Return (x, y) of the center of cell containing provided text 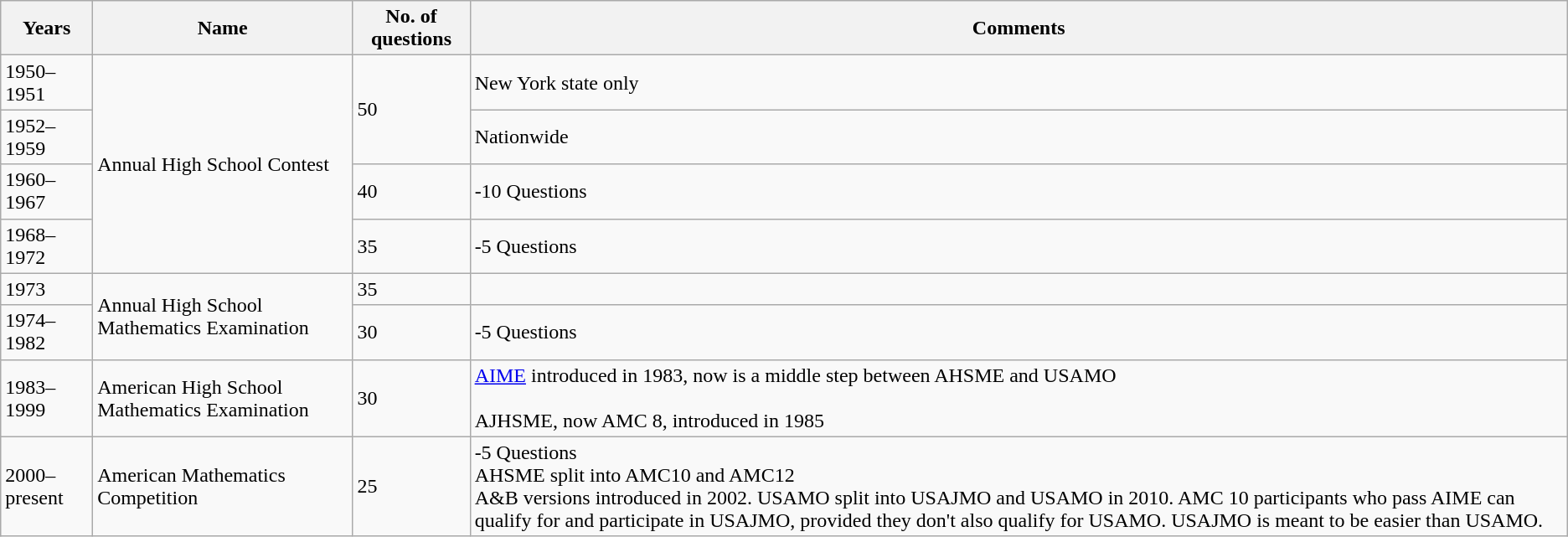
2000–present (47, 486)
1952–1959 (47, 137)
25 (411, 486)
Comments (1019, 28)
1973 (47, 289)
Annual High School Contest (223, 164)
American Mathematics Competition (223, 486)
American High School Mathematics Examination (223, 398)
40 (411, 191)
Annual High School Mathematics Examination (223, 317)
Years (47, 28)
1983–1999 (47, 398)
AIME introduced in 1983, now is a middle step between AHSME and USAMOAJHSME, now AMC 8, introduced in 1985 (1019, 398)
No. of questions (411, 28)
1960–1967 (47, 191)
1974–1982 (47, 332)
50 (411, 110)
Nationwide (1019, 137)
1950–1951 (47, 82)
Name (223, 28)
1968–1972 (47, 246)
New York state only (1019, 82)
-10 Questions (1019, 191)
